Determine the (x, y) coordinate at the center of the cell enclosing the given text.  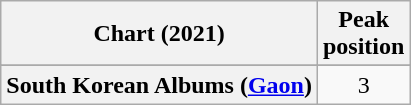
Peakposition (363, 34)
South Korean Albums (Gaon) (160, 85)
Chart (2021) (160, 34)
3 (363, 85)
